Extract the (X, Y) coordinate from the center of the cell holding the provided text.  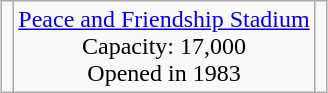
Peace and Friendship StadiumCapacity: 17,000Opened in 1983 (164, 47)
